Capture the cell that displays the provided text and extract its (X, Y) central coordinate. 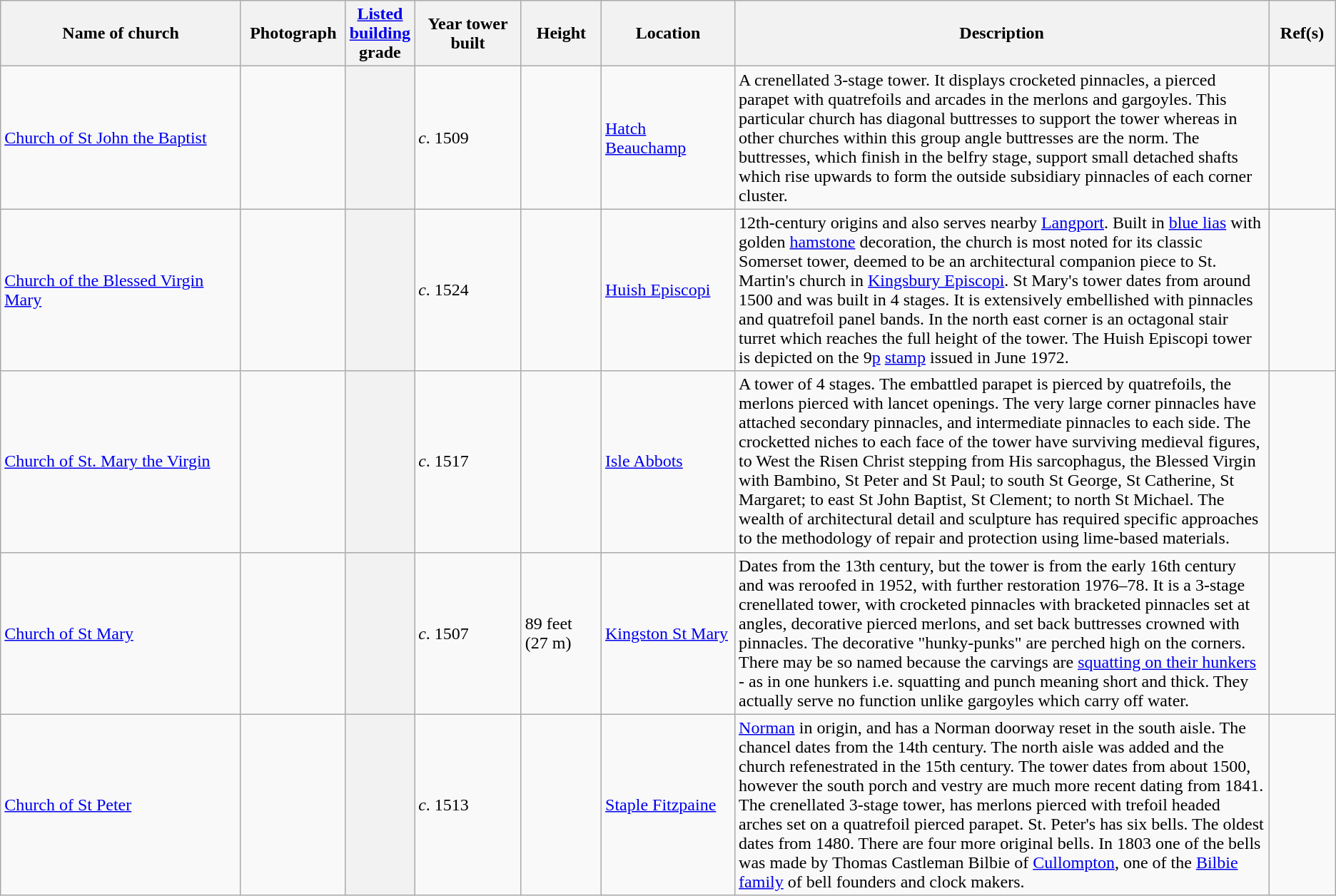
Church of St Peter (121, 805)
c. 1507 (468, 633)
c. 1509 (468, 138)
Year tower built (468, 34)
Height (561, 34)
Church of the Blessed Virgin Mary (121, 290)
Description (1002, 34)
Huish Episcopi (668, 290)
Staple Fitzpaine (668, 805)
c. 1513 (468, 805)
Church of St Mary (121, 633)
Listed building grade (380, 34)
Isle Abbots (668, 462)
Kingston St Mary (668, 633)
c. 1524 (468, 290)
Ref(s) (1302, 34)
Name of church (121, 34)
Church of St John the Baptist (121, 138)
Hatch Beauchamp (668, 138)
89 feet(27 m) (561, 633)
Photograph (293, 34)
c. 1517 (468, 462)
Location (668, 34)
Church of St. Mary the Virgin (121, 462)
